Find where the given text appears and provide that cell's center as (x, y) coordinate. 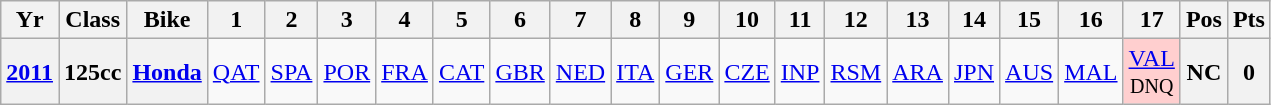
2 (292, 20)
4 (405, 20)
17 (1152, 20)
INP (800, 72)
GBR (520, 72)
VALDNQ (1152, 72)
12 (856, 20)
10 (747, 20)
GER (690, 72)
0 (1248, 72)
NED (580, 72)
7 (580, 20)
3 (347, 20)
FRA (405, 72)
9 (690, 20)
ARA (918, 72)
13 (918, 20)
15 (1030, 20)
JPN (974, 72)
8 (636, 20)
POR (347, 72)
Class (92, 20)
SPA (292, 72)
14 (974, 20)
RSM (856, 72)
Honda (167, 72)
1 (236, 20)
11 (800, 20)
MAL (1091, 72)
NC (1204, 72)
2011 (30, 72)
Yr (30, 20)
125cc (92, 72)
ITA (636, 72)
AUS (1030, 72)
Pos (1204, 20)
6 (520, 20)
5 (461, 20)
CZE (747, 72)
Bike (167, 20)
QAT (236, 72)
Pts (1248, 20)
CAT (461, 72)
16 (1091, 20)
